Return [X, Y] of the center of cell containing provided text 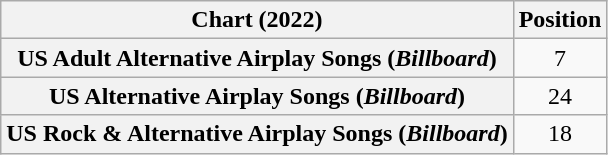
US Alternative Airplay Songs (Billboard) [257, 96]
US Rock & Alternative Airplay Songs (Billboard) [257, 134]
7 [560, 58]
18 [560, 134]
US Adult Alternative Airplay Songs (Billboard) [257, 58]
Position [560, 20]
Chart (2022) [257, 20]
24 [560, 96]
